Detect which cell encompasses the target text, then output its [x, y] center coordinate. 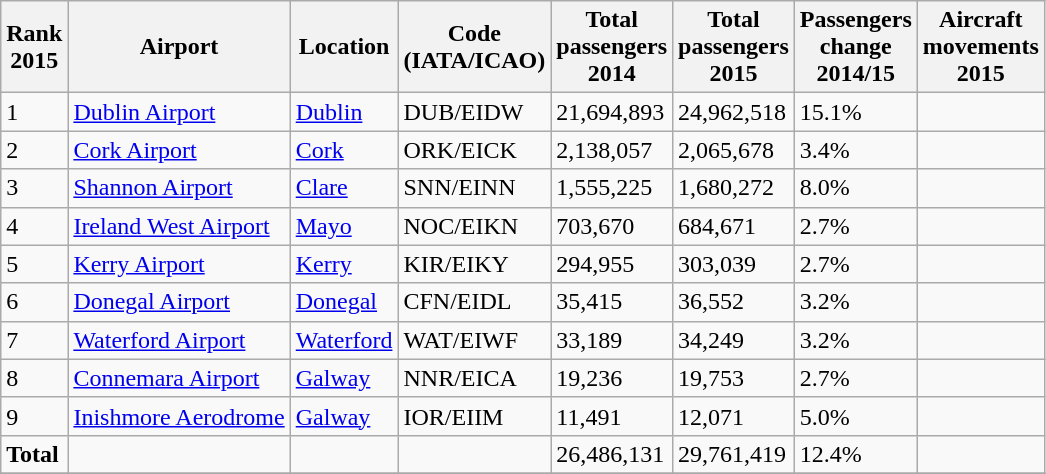
303,039 [734, 264]
12,071 [734, 416]
Rank2015 [34, 47]
3.4% [856, 150]
Total [34, 454]
24,962,518 [734, 112]
Inishmore Aerodrome [179, 416]
Code(IATA/ICAO) [474, 47]
Dublin Airport [179, 112]
Shannon Airport [179, 188]
IOR/EIIM [474, 416]
5.0% [856, 416]
Airport [179, 47]
Dublin [344, 112]
2,065,678 [734, 150]
21,694,893 [612, 112]
7 [34, 340]
NOC/EIKN [474, 226]
WAT/EIWF [474, 340]
3 [34, 188]
NNR/EICA [474, 378]
Aircraftmovements2015 [980, 47]
33,189 [612, 340]
Connemara Airport [179, 378]
Cork Airport [179, 150]
1,680,272 [734, 188]
34,249 [734, 340]
DUB/EIDW [474, 112]
KIR/EIKY [474, 264]
2 [34, 150]
Totalpassengers2014 [612, 47]
29,761,419 [734, 454]
36,552 [734, 302]
Kerry Airport [179, 264]
Location [344, 47]
15.1% [856, 112]
SNN/EINN [474, 188]
6 [34, 302]
Passengerschange2014/15 [856, 47]
CFN/EIDL [474, 302]
19,236 [612, 378]
Ireland West Airport [179, 226]
4 [34, 226]
26,486,131 [612, 454]
9 [34, 416]
294,955 [612, 264]
11,491 [612, 416]
8.0% [856, 188]
Donegal Airport [179, 302]
1,555,225 [612, 188]
ORK/EICK [474, 150]
12.4% [856, 454]
Mayo [344, 226]
Kerry [344, 264]
Cork [344, 150]
Waterford [344, 340]
5 [34, 264]
19,753 [734, 378]
703,670 [612, 226]
Waterford Airport [179, 340]
684,671 [734, 226]
8 [34, 378]
2,138,057 [612, 150]
Totalpassengers2015 [734, 47]
35,415 [612, 302]
Donegal [344, 302]
Clare [344, 188]
1 [34, 112]
